Scan for the cell matching the given text and deliver its (X, Y) coordinate at center. 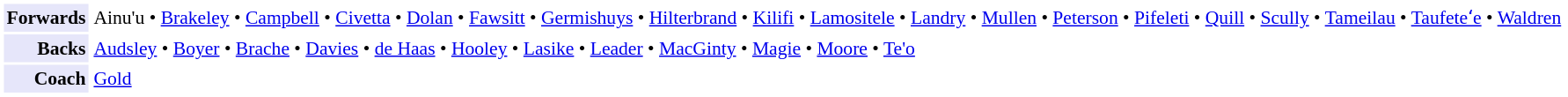
Audsley • Boyer • Brache • Davies • de Haas • Hooley • Lasike • Leader • MacGinty • Magie • Moore • Te'o (827, 48)
Forwards (46, 18)
Coach (46, 79)
Gold (827, 79)
Backs (46, 48)
